Return the (x, y) coordinate for the center point of the cell that contains the specified text.  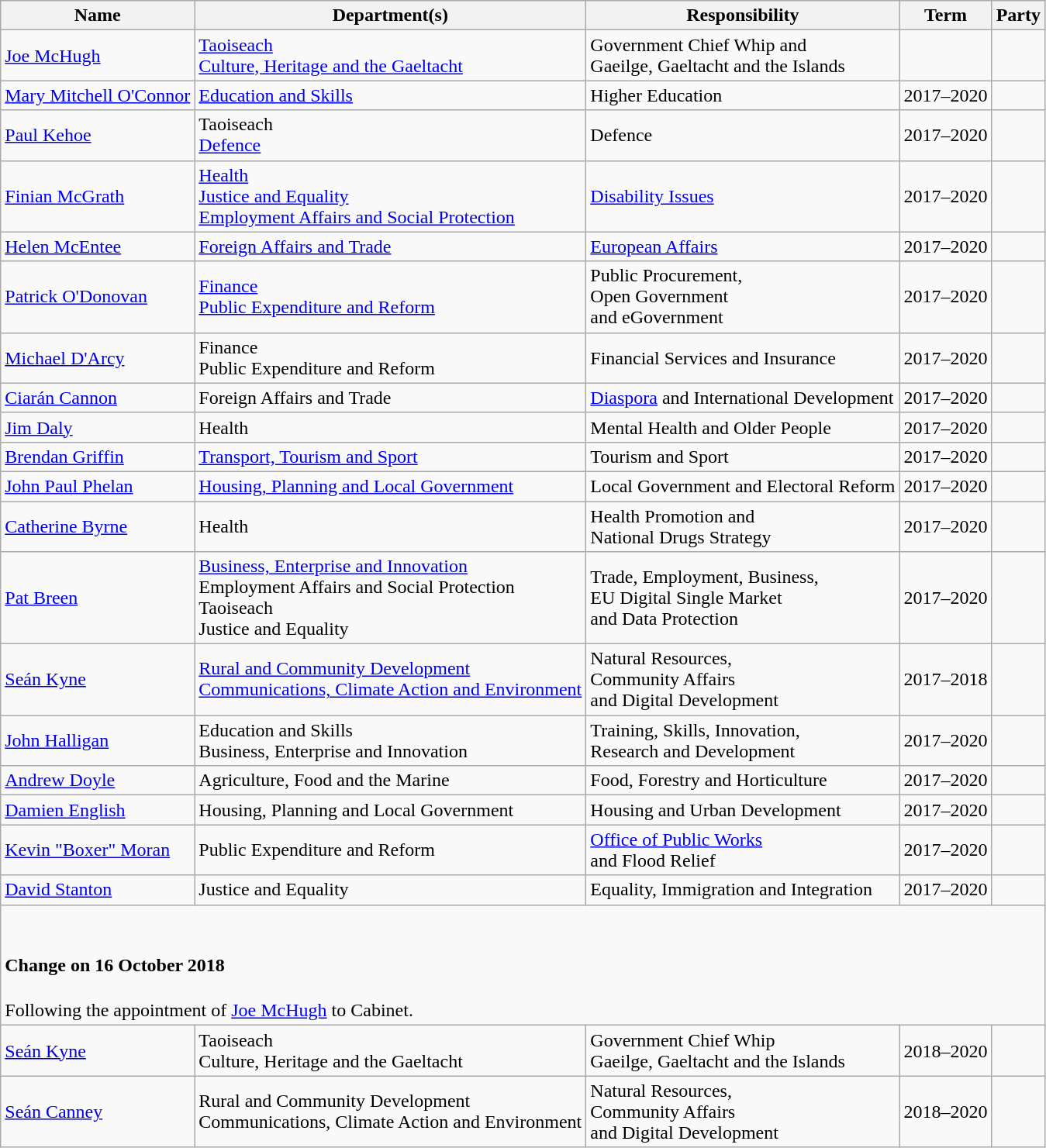
Business, Enterprise and InnovationEmployment Affairs and Social ProtectionTaoiseachJustice and Equality (391, 598)
Agriculture, Food and the Marine (391, 781)
Disability Issues (743, 196)
David Stanton (98, 890)
John Halligan (98, 741)
Patrick O'Donovan (98, 297)
Public Procurement,Open Governmentand eGovernment (743, 297)
Housing and Urban Development (743, 810)
Party (1018, 16)
Health Promotion andNational Drugs Strategy (743, 526)
Training, Skills, Innovation,Research and Development (743, 741)
Education and SkillsBusiness, Enterprise and Innovation (391, 741)
Damien English (98, 810)
Michael D'Arcy (98, 358)
Kevin "Boxer" Moran (98, 850)
Local Government and Electoral Reform (743, 486)
Name (98, 16)
Diaspora and International Development (743, 398)
Term (946, 16)
Mary Mitchell O'Connor (98, 95)
Public Expenditure and Reform (391, 850)
Trade, Employment, Business,EU Digital Single Marketand Data Protection (743, 598)
Justice and Equality (391, 890)
Mental Health and Older People (743, 427)
Andrew Doyle (98, 781)
Transport, Tourism and Sport (391, 457)
HealthJustice and EqualityEmployment Affairs and Social Protection (391, 196)
Ciarán Cannon (98, 398)
Helen McEntee (98, 246)
Finian McGrath (98, 196)
Seán Canney (98, 1112)
Food, Forestry and Horticulture (743, 781)
Defence (743, 135)
Brendan Griffin (98, 457)
Financial Services and Insurance (743, 358)
Responsibility (743, 16)
Education and Skills (391, 95)
Jim Daly (98, 427)
Catherine Byrne (98, 526)
2017–2018 (946, 680)
Office of Public Worksand Flood Relief (743, 850)
Equality, Immigration and Integration (743, 890)
Tourism and Sport (743, 457)
Paul Kehoe (98, 135)
Department(s) (391, 16)
Higher Education (743, 95)
Government Chief Whip andGaeilge, Gaeltacht and the Islands (743, 56)
European Affairs (743, 246)
TaoiseachDefence (391, 135)
Joe McHugh (98, 56)
John Paul Phelan (98, 486)
Government Chief WhipGaeilge, Gaeltacht and the Islands (743, 1051)
Change on 16 October 2018Following the appointment of Joe McHugh to Cabinet. (523, 965)
Pat Breen (98, 598)
